Scan for the cell matching the given text and deliver its [x, y] coordinate at center. 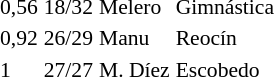
Manu [134, 38]
26/29 [68, 38]
